Determine the [X, Y] coordinate at the center of the cell enclosing the given text.  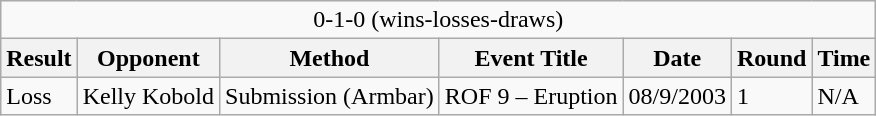
Kelly Kobold [148, 96]
Result [39, 58]
Event Title [531, 58]
Opponent [148, 58]
0-1-0 (wins-losses-draws) [438, 20]
Submission (Armbar) [330, 96]
Date [677, 58]
08/9/2003 [677, 96]
N/A [844, 96]
1 [771, 96]
ROF 9 – Eruption [531, 96]
Loss [39, 96]
Method [330, 58]
Time [844, 58]
Round [771, 58]
